Return the [x, y] coordinate for the center point of the cell that contains the specified text.  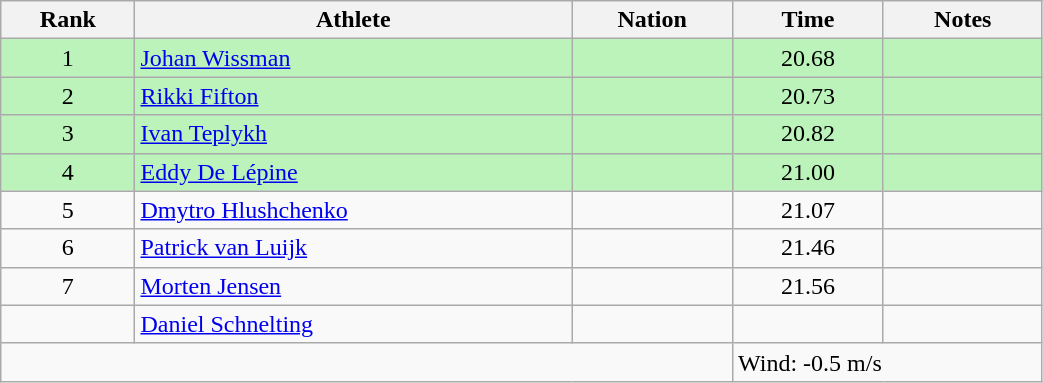
Rank [68, 20]
Time [808, 20]
20.68 [808, 58]
5 [68, 210]
Morten Jensen [354, 286]
20.82 [808, 134]
21.07 [808, 210]
20.73 [808, 96]
Notes [962, 20]
Athlete [354, 20]
6 [68, 248]
21.46 [808, 248]
4 [68, 172]
Johan Wissman [354, 58]
Wind: -0.5 m/s [888, 362]
Daniel Schnelting [354, 324]
Nation [652, 20]
21.00 [808, 172]
Rikki Fifton [354, 96]
1 [68, 58]
7 [68, 286]
3 [68, 134]
Patrick van Luijk [354, 248]
Dmytro Hlushchenko [354, 210]
Ivan Teplykh [354, 134]
Eddy De Lépine [354, 172]
21.56 [808, 286]
2 [68, 96]
